Extract the (X, Y) coordinate from the center of the cell holding the provided text.  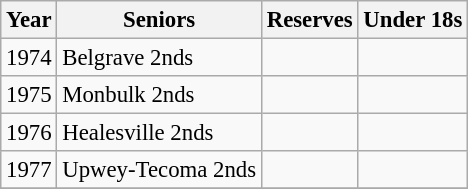
Year (29, 20)
Reserves (310, 20)
Seniors (159, 20)
1977 (29, 170)
1976 (29, 133)
Under 18s (413, 20)
Belgrave 2nds (159, 58)
Healesville 2nds (159, 133)
Monbulk 2nds (159, 95)
1975 (29, 95)
1974 (29, 58)
Upwey-Tecoma 2nds (159, 170)
